Determine the [X, Y] coordinate at the center of the cell enclosing the given text.  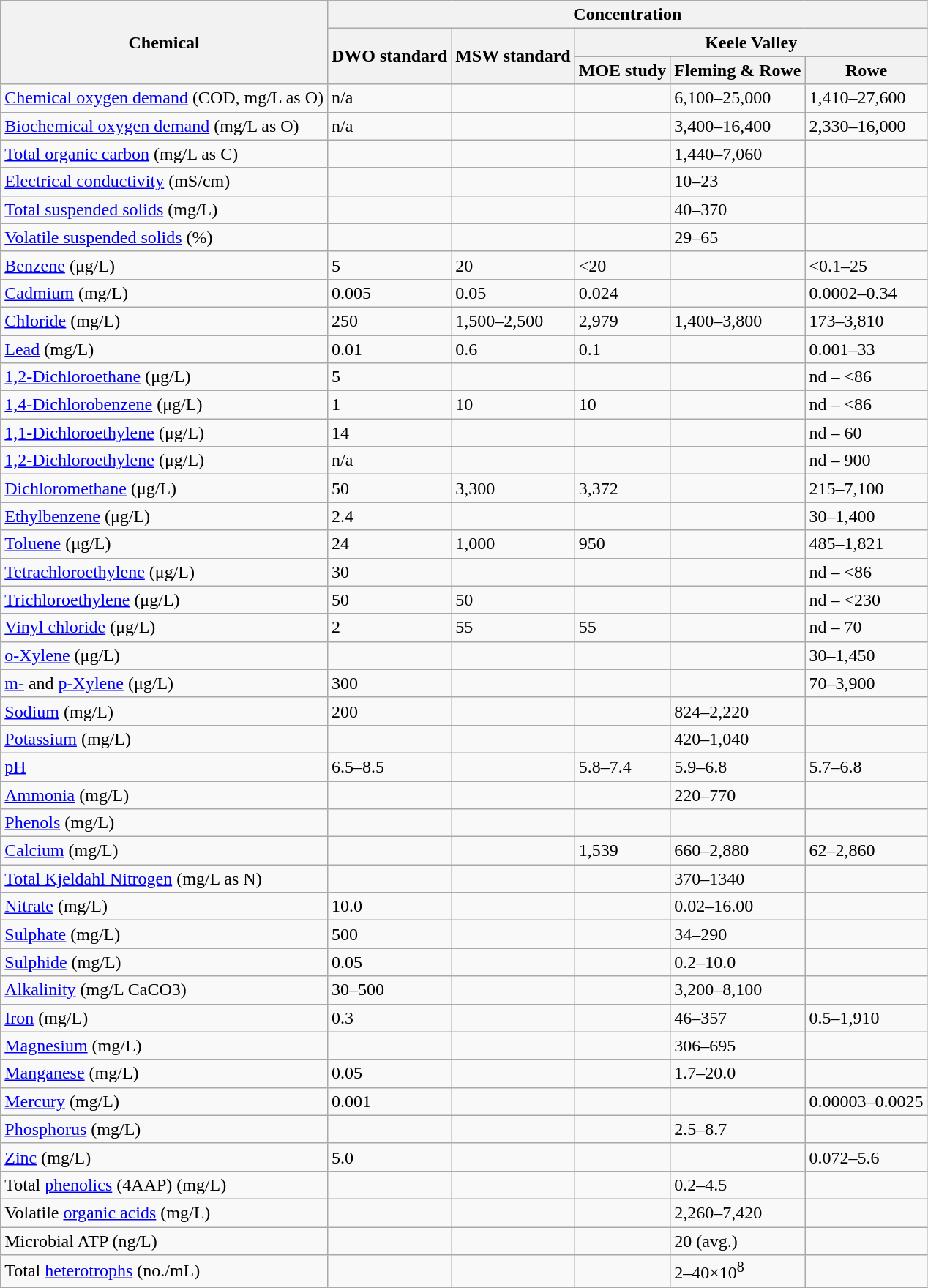
Vinyl chloride (μg/L) [164, 628]
1,2-Dichloroethylene (μg/L) [164, 461]
Chemical oxygen demand (COD, mg/L as O) [164, 98]
o-Xylene (μg/L) [164, 655]
0.5–1,910 [867, 1018]
Nitrate (mg/L) [164, 907]
29–65 [738, 237]
Sulphide (mg/L) [164, 962]
Total Kjeldahl Nitrogen (mg/L as N) [164, 879]
Alkalinity (mg/L CaCO3) [164, 990]
220–770 [738, 794]
Mercury (mg/L) [164, 1101]
Electrical conductivity (mS/cm) [164, 182]
3,372 [622, 488]
nd – <230 [867, 600]
Potassium (mg/L) [164, 739]
Microbial ATP (ng/L) [164, 1241]
Ethylbenzene (μg/L) [164, 516]
1,4-Dichlorobenzene (μg/L) [164, 405]
0.001–33 [867, 349]
420–1,040 [738, 739]
Volatile suspended solids (%) [164, 237]
Sulphate (mg/L) [164, 934]
0.2–4.5 [738, 1185]
Rowe [867, 70]
10.0 [389, 907]
40–370 [738, 209]
0.02–16.00 [738, 907]
Chemical [164, 42]
300 [389, 683]
Sodium (mg/L) [164, 711]
1 [389, 405]
824–2,220 [738, 711]
0.001 [389, 1101]
Toluene (μg/L) [164, 544]
1,500–2,500 [514, 321]
950 [622, 544]
306–695 [738, 1046]
1,1-Dichloroethylene (μg/L) [164, 433]
Dichloromethane (μg/L) [164, 488]
1.7–20.0 [738, 1073]
6,100–25,000 [738, 98]
3,300 [514, 488]
2,979 [622, 321]
62–2,860 [867, 851]
Fleming & Rowe [738, 70]
Concentration [627, 15]
Keele Valley [751, 42]
Biochemical oxygen demand (mg/L as O) [164, 126]
1,000 [514, 544]
485–1,821 [867, 544]
173–3,810 [867, 321]
34–290 [738, 934]
nd – 60 [867, 433]
5.9–6.8 [738, 767]
215–7,100 [867, 488]
5.8–7.4 [622, 767]
nd – 70 [867, 628]
Total phenolics (4AAP) (mg/L) [164, 1185]
m- and p-Xylene (μg/L) [164, 683]
0.00003–0.0025 [867, 1101]
70–3,900 [867, 683]
MSW standard [514, 56]
46–357 [738, 1018]
1,539 [622, 851]
Total organic carbon (mg/L as C) [164, 154]
0.6 [514, 349]
3,200–8,100 [738, 990]
20 (avg.) [738, 1241]
Volatile organic acids (mg/L) [164, 1213]
Zinc (mg/L) [164, 1157]
6.5–8.5 [389, 767]
30–1,400 [867, 516]
30–1,450 [867, 655]
2,330–16,000 [867, 126]
0.024 [622, 293]
MOE study [622, 70]
nd – 900 [867, 461]
5.7–6.8 [867, 767]
0.01 [389, 349]
1,2-Dichloroethane (μg/L) [164, 377]
pH [164, 767]
660–2,880 [738, 851]
10–23 [738, 182]
Phenols (mg/L) [164, 823]
1,440–7,060 [738, 154]
Phosphorus (mg/L) [164, 1129]
0.0002–0.34 [867, 293]
2,260–7,420 [738, 1213]
Lead (mg/L) [164, 349]
30 [389, 572]
Benzene (μg/L) [164, 265]
2 [389, 628]
Chloride (mg/L) [164, 321]
<0.1–25 [867, 265]
0.2–10.0 [738, 962]
2.4 [389, 516]
Cadmium (mg/L) [164, 293]
Trichloroethylene (μg/L) [164, 600]
1,400–3,800 [738, 321]
3,400–16,400 [738, 126]
Iron (mg/L) [164, 1018]
1,410–27,600 [867, 98]
0.005 [389, 293]
30–500 [389, 990]
Total suspended solids (mg/L) [164, 209]
500 [389, 934]
0.1 [622, 349]
370–1340 [738, 879]
2–40×108 [738, 1271]
Total heterotrophs (no./mL) [164, 1271]
5.0 [389, 1157]
24 [389, 544]
0.072–5.6 [867, 1157]
Tetrachloroethylene (μg/L) [164, 572]
14 [389, 433]
<20 [622, 265]
DWO standard [389, 56]
Manganese (mg/L) [164, 1073]
200 [389, 711]
20 [514, 265]
250 [389, 321]
Magnesium (mg/L) [164, 1046]
Calcium (mg/L) [164, 851]
2.5–8.7 [738, 1129]
0.3 [389, 1018]
Ammonia (mg/L) [164, 794]
